Extract the (X, Y) coordinate from the center of the cell holding the provided text.  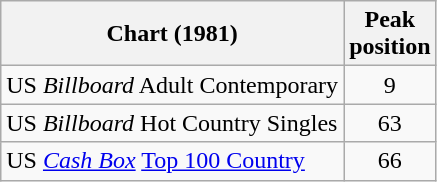
Peakposition (390, 34)
US Billboard Adult Contemporary (172, 85)
US Billboard Hot Country Singles (172, 123)
63 (390, 123)
66 (390, 161)
US Cash Box Top 100 Country (172, 161)
9 (390, 85)
Chart (1981) (172, 34)
